Search for the cell housing the specified text and yield its (x, y) center coordinate. 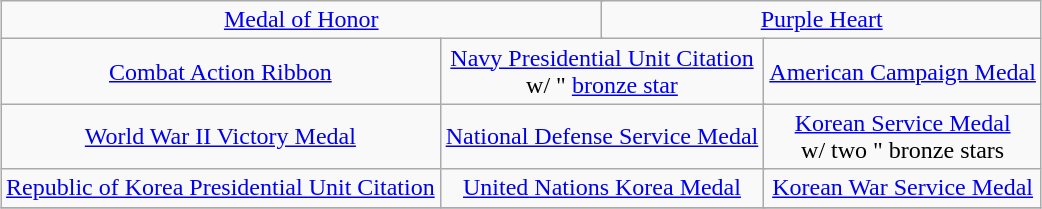
Medal of Honor (302, 20)
Navy Presidential Unit Citationw/ " bronze star (602, 72)
World War II Victory Medal (221, 136)
Combat Action Ribbon (221, 72)
Republic of Korea Presidential Unit Citation (221, 188)
Korean Service Medalw/ two " bronze stars (903, 136)
United Nations Korea Medal (602, 188)
Purple Heart (822, 20)
American Campaign Medal (903, 72)
Korean War Service Medal (903, 188)
National Defense Service Medal (602, 136)
